Return the [X, Y] coordinate for the center point of the cell that contains the specified text.  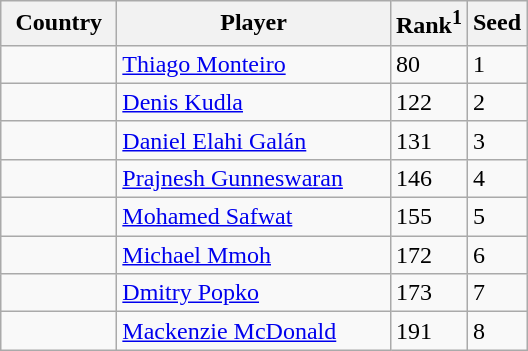
8 [496, 331]
7 [496, 293]
3 [496, 140]
Player [254, 24]
Daniel Elahi Galán [254, 140]
173 [428, 293]
5 [496, 217]
2 [496, 102]
1 [496, 64]
Seed [496, 24]
Denis Kudla [254, 102]
Mohamed Safwat [254, 217]
Mackenzie McDonald [254, 331]
172 [428, 255]
155 [428, 217]
Rank1 [428, 24]
Dmitry Popko [254, 293]
4 [496, 178]
80 [428, 64]
Michael Mmoh [254, 255]
Country [59, 24]
Prajnesh Gunneswaran [254, 178]
146 [428, 178]
122 [428, 102]
191 [428, 331]
131 [428, 140]
6 [496, 255]
Thiago Monteiro [254, 64]
